Scan for the cell matching the given text and deliver its [X, Y] coordinate at center. 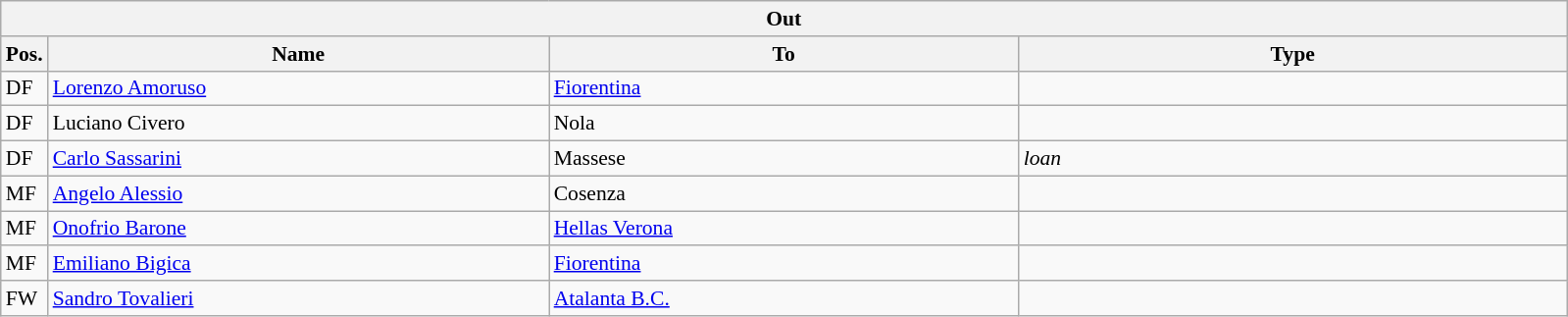
Onofrio Barone [298, 229]
Emiliano Bigica [298, 264]
FW [25, 298]
loan [1292, 159]
Out [784, 19]
To [784, 54]
Massese [784, 159]
Hellas Verona [784, 229]
Sandro Tovalieri [298, 298]
Lorenzo Amoruso [298, 88]
Name [298, 54]
Type [1292, 54]
Angelo Alessio [298, 193]
Atalanta B.C. [784, 298]
Nola [784, 124]
Cosenza [784, 193]
Pos. [25, 54]
Luciano Civero [298, 124]
Carlo Sassarini [298, 159]
